Detect which cell encompasses the target text, then output its [x, y] center coordinate. 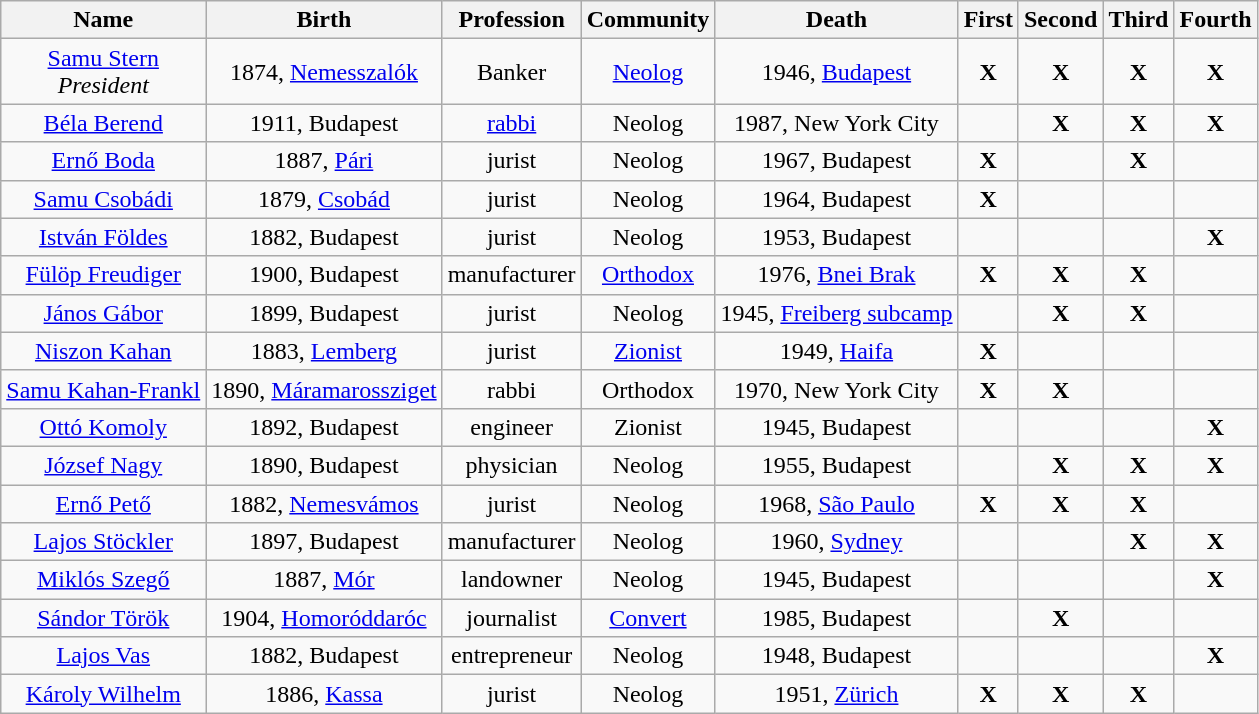
1887, Pári [324, 161]
József Nagy [104, 465]
1890, Máramarossziget [324, 389]
1886, Kassa [324, 694]
1882, Nemesvámos [324, 503]
Lajos Vas [104, 656]
Profession [512, 20]
1967, Budapest [836, 161]
1887, Mór [324, 580]
1960, Sydney [836, 542]
1955, Budapest [836, 465]
1874, Nemesszalók [324, 72]
1970, New York City [836, 389]
1945, Freiberg subcamp [836, 313]
1904, Homoróddaróc [324, 618]
Miklós Szegő [104, 580]
Sándor Török [104, 618]
Name [104, 20]
1951, Zürich [836, 694]
Second [1060, 20]
entrepreneur [512, 656]
journalist [512, 618]
Fülöp Freudiger [104, 275]
Béla Berend [104, 123]
1976, Bnei Brak [836, 275]
physician [512, 465]
1897, Budapest [324, 542]
Fourth [1216, 20]
Ernő Pető [104, 503]
1890, Budapest [324, 465]
Ottó Komoly [104, 427]
Károly Wilhelm [104, 694]
1879, Csobád [324, 199]
Samu SternPresident [104, 72]
Lajos Stöckler [104, 542]
1964, Budapest [836, 199]
István Földes [104, 237]
Death [836, 20]
1953, Budapest [836, 237]
Convert [648, 618]
engineer [512, 427]
1987, New York City [836, 123]
1948, Budapest [836, 656]
1883, Lemberg [324, 351]
1946, Budapest [836, 72]
landowner [512, 580]
Community [648, 20]
1892, Budapest [324, 427]
1949, Haifa [836, 351]
1899, Budapest [324, 313]
First [988, 20]
Samu Csobádi [104, 199]
1900, Budapest [324, 275]
1985, Budapest [836, 618]
Birth [324, 20]
Banker [512, 72]
1968, São Paulo [836, 503]
János Gábor [104, 313]
Niszon Kahan [104, 351]
1911, Budapest [324, 123]
Third [1138, 20]
Samu Kahan-Frankl [104, 389]
Ernő Boda [104, 161]
